Scan for the cell matching the given text and deliver its [x, y] coordinate at center. 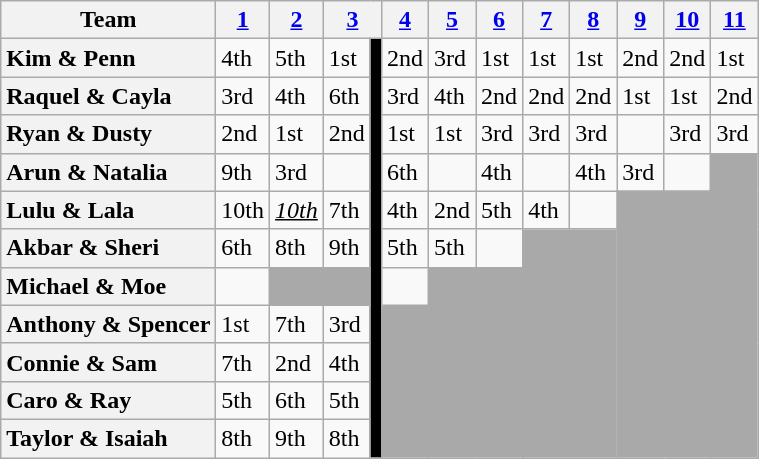
Raquel & Cayla [108, 96]
Arun & Natalia [108, 172]
Akbar & Sheri [108, 248]
Team [108, 20]
Caro & Ray [108, 400]
Connie & Sam [108, 362]
8 [594, 20]
7 [546, 20]
Kim & Penn [108, 58]
2 [297, 20]
Taylor & Isaiah [108, 438]
1 [243, 20]
Lulu & Lala [108, 210]
Ryan & Dusty [108, 134]
5 [452, 20]
9 [640, 20]
4 [404, 20]
11 [734, 20]
3 [352, 20]
Michael & Moe [108, 286]
Anthony & Spencer [108, 324]
6 [500, 20]
10 [688, 20]
